Find where the given text appears and provide that cell's center as [X, Y] coordinate. 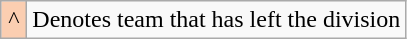
Denotes team that has left the division [216, 20]
^ [14, 20]
